Find where the given text appears and provide that cell's center as (x, y) coordinate. 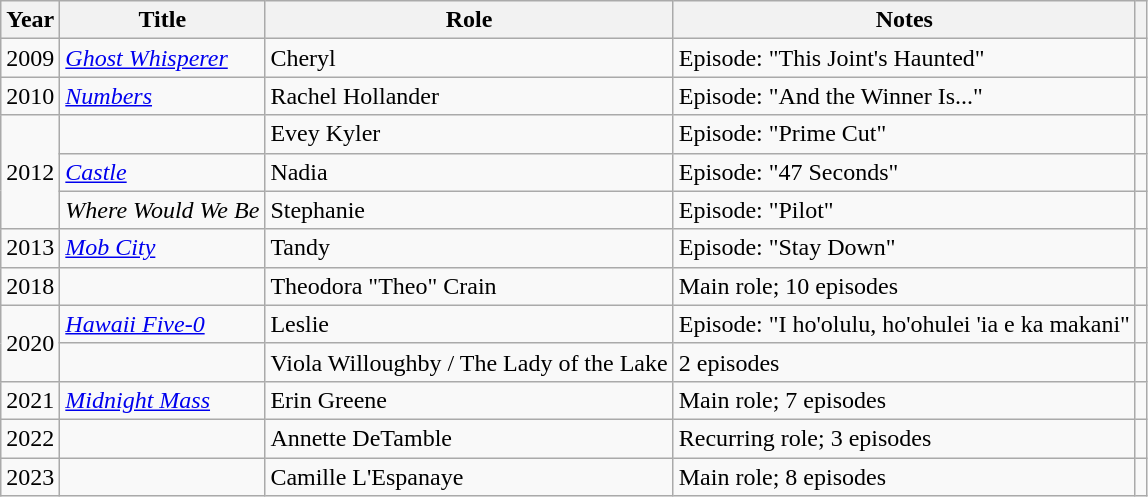
Midnight Mass (162, 400)
Episode: "47 Seconds" (904, 172)
Main role; 8 episodes (904, 477)
Nadia (469, 172)
2010 (30, 96)
Stephanie (469, 210)
2012 (30, 172)
2022 (30, 438)
Where Would We Be (162, 210)
Main role; 7 episodes (904, 400)
Camille L'Espanaye (469, 477)
Episode: "This Joint's Haunted" (904, 58)
2021 (30, 400)
Episode: "I ho'olulu, ho'ohulei 'ia e ka makani" (904, 324)
2018 (30, 286)
Numbers (162, 96)
Notes (904, 20)
Hawaii Five-0 (162, 324)
2009 (30, 58)
Episode: "Stay Down" (904, 248)
Rachel Hollander (469, 96)
Theodora "Theo" Crain (469, 286)
Leslie (469, 324)
Mob City (162, 248)
Tandy (469, 248)
Main role; 10 episodes (904, 286)
2 episodes (904, 362)
Episode: "And the Winner Is..." (904, 96)
Castle (162, 172)
Recurring role; 3 episodes (904, 438)
2013 (30, 248)
Episode: "Prime Cut" (904, 134)
Role (469, 20)
Evey Kyler (469, 134)
Annette DeTamble (469, 438)
Title (162, 20)
Viola Willoughby / The Lady of the Lake (469, 362)
2023 (30, 477)
Year (30, 20)
Cheryl (469, 58)
Ghost Whisperer (162, 58)
2020 (30, 343)
Erin Greene (469, 400)
Episode: "Pilot" (904, 210)
